From the cell containing the given text, extract its center point as (X, Y) coordinate. 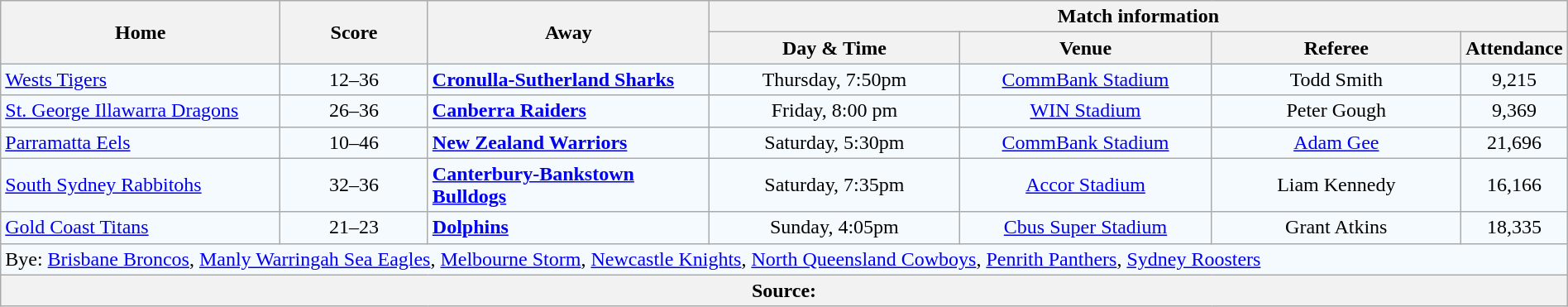
18,335 (1514, 228)
Score (354, 32)
New Zealand Warriors (568, 142)
Parramatta Eels (141, 142)
32–36 (354, 185)
Saturday, 5:30pm (835, 142)
Venue (1085, 48)
21–23 (354, 228)
WIN Stadium (1085, 111)
21,696 (1514, 142)
Canterbury-Bankstown Bulldogs (568, 185)
Sunday, 4:05pm (835, 228)
Away (568, 32)
Friday, 8:00 pm (835, 111)
Saturday, 7:35pm (835, 185)
9,369 (1514, 111)
Bye: Brisbane Broncos, Manly Warringah Sea Eagles, Melbourne Storm, Newcastle Knights, North Queensland Cowboys, Penrith Panthers, Sydney Roosters (784, 259)
St. George Illawarra Dragons (141, 111)
Canberra Raiders (568, 111)
Todd Smith (1336, 79)
26–36 (354, 111)
Dolphins (568, 228)
Thursday, 7:50pm (835, 79)
16,166 (1514, 185)
Peter Gough (1336, 111)
10–46 (354, 142)
South Sydney Rabbitohs (141, 185)
Gold Coast Titans (141, 228)
Home (141, 32)
9,215 (1514, 79)
Wests Tigers (141, 79)
Cronulla-Sutherland Sharks (568, 79)
12–36 (354, 79)
Adam Gee (1336, 142)
Source: (784, 290)
Cbus Super Stadium (1085, 228)
Match information (1139, 17)
Grant Atkins (1336, 228)
Accor Stadium (1085, 185)
Day & Time (835, 48)
Attendance (1514, 48)
Referee (1336, 48)
Liam Kennedy (1336, 185)
